Capture the cell that displays the provided text and extract its [X, Y] central coordinate. 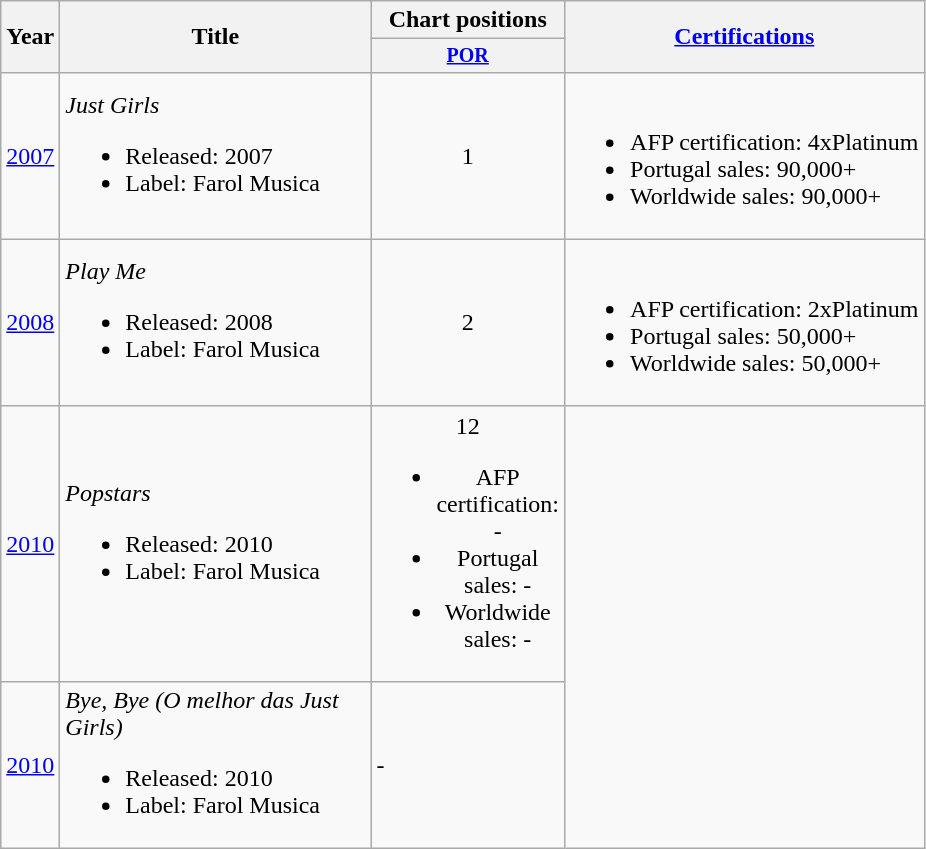
2007 [30, 156]
Just GirlsReleased: 2007Label: Farol Musica [216, 156]
POR [468, 56]
Certifications [744, 37]
Chart positions [468, 20]
12AFP certification: -Portugal sales: -Worldwide sales: - [468, 544]
AFP certification: 2xPlatinumPortugal sales: 50,000+Worldwide sales: 50,000+ [744, 322]
- [468, 764]
1 [468, 156]
Play MeReleased: 2008Label: Farol Musica [216, 322]
Year [30, 37]
2008 [30, 322]
PopstarsReleased: 2010Label: Farol Musica [216, 544]
AFP certification: 4xPlatinumPortugal sales: 90,000+Worldwide sales: 90,000+ [744, 156]
Title [216, 37]
Bye, Bye (O melhor das Just Girls)Released: 2010Label: Farol Musica [216, 764]
2 [468, 322]
